Determine the [X, Y] coordinate at the center of the cell enclosing the given text.  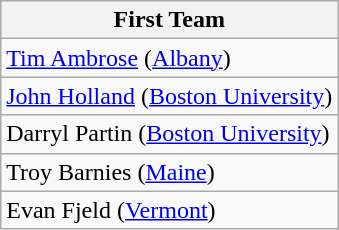
Tim Ambrose (Albany) [170, 58]
Evan Fjeld (Vermont) [170, 210]
Darryl Partin (Boston University) [170, 134]
John Holland (Boston University) [170, 96]
Troy Barnies (Maine) [170, 172]
First Team [170, 20]
